Provide the [x, y] coordinate of the cell's center where the given text is located.  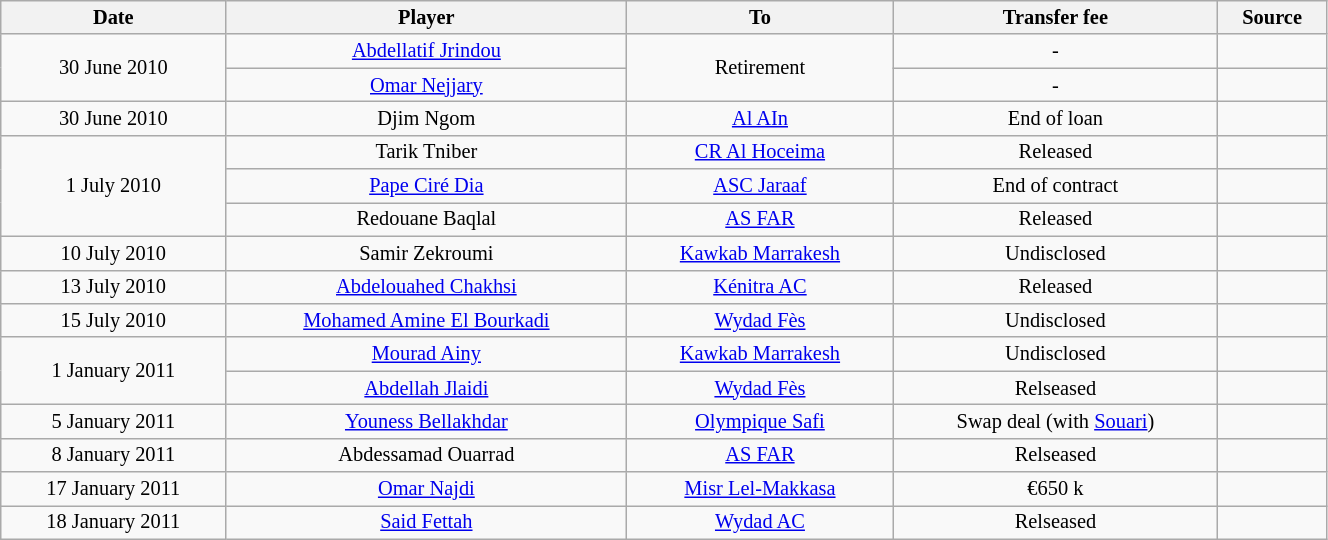
To [760, 17]
13 July 2010 [114, 287]
Mourad Ainy [426, 354]
Mohamed Amine El Bourkadi [426, 320]
8 January 2011 [114, 455]
Olympique Safi [760, 421]
Abdellatif Jrindou [426, 51]
Abdessamad Ouarrad [426, 455]
€650 k [1056, 489]
Retirement [760, 68]
Wydad AC [760, 522]
Abdelouahed Chakhsi [426, 287]
ASC Jaraaf [760, 186]
18 January 2011 [114, 522]
Tarik Tniber [426, 152]
1 July 2010 [114, 186]
Swap deal (with Souari) [1056, 421]
Date [114, 17]
5 January 2011 [114, 421]
Said Fettah [426, 522]
Misr Lel-Makkasa [760, 489]
CR Al Hoceima [760, 152]
10 July 2010 [114, 253]
15 July 2010 [114, 320]
Djim Ngom [426, 118]
Omar Najdi [426, 489]
Pape Ciré Dia [426, 186]
Player [426, 17]
End of loan [1056, 118]
Youness Bellakhdar [426, 421]
17 January 2011 [114, 489]
End of contract [1056, 186]
Redouane Baqlal [426, 219]
Al AIn [760, 118]
Transfer fee [1056, 17]
Omar Nejjary [426, 85]
Samir Zekroumi [426, 253]
Kénitra AC [760, 287]
Abdellah Jlaidi [426, 388]
Source [1272, 17]
1 January 2011 [114, 370]
